Find where the given text appears and provide that cell's center as (x, y) coordinate. 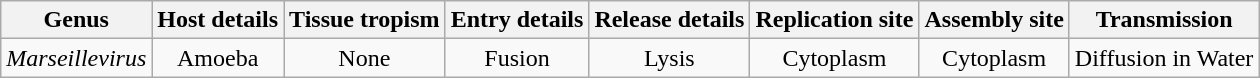
Entry details (517, 20)
Lysis (670, 58)
None (365, 58)
Diffusion in Water (1164, 58)
Tissue tropism (365, 20)
Fusion (517, 58)
Marseillevirus (76, 58)
Transmission (1164, 20)
Assembly site (994, 20)
Genus (76, 20)
Host details (218, 20)
Release details (670, 20)
Amoeba (218, 58)
Replication site (834, 20)
